Locate the cell with the specified text and output its [X, Y] center coordinate. 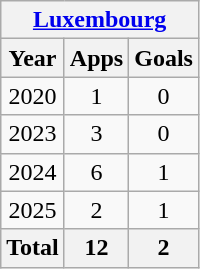
Year [33, 58]
2023 [33, 134]
Total [33, 248]
12 [96, 248]
3 [96, 134]
Apps [96, 58]
2025 [33, 210]
2024 [33, 172]
Luxembourg [100, 20]
2020 [33, 96]
Goals [164, 58]
6 [96, 172]
